Extract the [x, y] coordinate from the center of the cell holding the provided text.  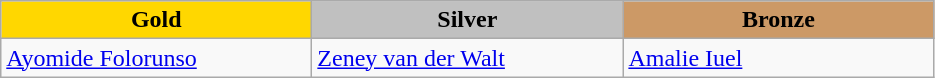
Ayomide Folorunso [156, 58]
Zeney van der Walt [468, 58]
Silver [468, 20]
Gold [156, 20]
Bronze [778, 20]
Amalie Iuel [778, 58]
